Locate the cell with the specified text and output its [X, Y] center coordinate. 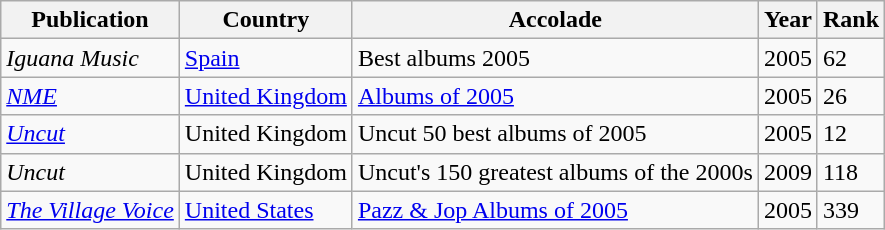
Pazz & Jop Albums of 2005 [555, 210]
Rank [850, 20]
Country [266, 20]
339 [850, 210]
Uncut's 150 greatest albums of the 2000s [555, 172]
Uncut 50 best albums of 2005 [555, 134]
Iguana Music [90, 58]
2009 [788, 172]
Publication [90, 20]
Year [788, 20]
Best albums 2005 [555, 58]
Albums of 2005 [555, 96]
118 [850, 172]
62 [850, 58]
NME [90, 96]
12 [850, 134]
Accolade [555, 20]
Spain [266, 58]
United States [266, 210]
The Village Voice [90, 210]
26 [850, 96]
